Output the [X, Y] coordinate of the center of the cell containing the given text.  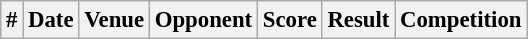
Date [51, 20]
Venue [114, 20]
Competition [461, 20]
Score [290, 20]
Result [358, 20]
Opponent [203, 20]
# [12, 20]
